Output the [X, Y] coordinate of the center of the cell containing the given text.  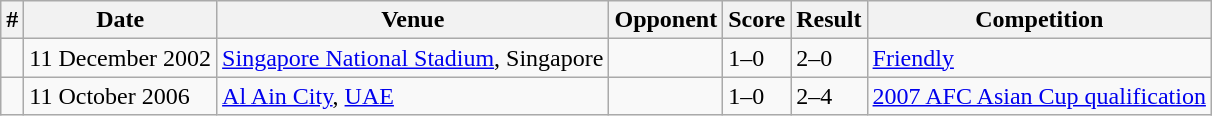
Date [120, 20]
Al Ain City, UAE [413, 96]
Opponent [666, 20]
Friendly [1039, 58]
Competition [1039, 20]
11 December 2002 [120, 58]
Singapore National Stadium, Singapore [413, 58]
2007 AFC Asian Cup qualification [1039, 96]
11 October 2006 [120, 96]
2–4 [829, 96]
2–0 [829, 58]
Score [757, 20]
Result [829, 20]
# [12, 20]
Venue [413, 20]
